Scan for the cell matching the given text and deliver its [x, y] coordinate at center. 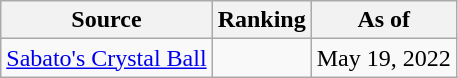
May 19, 2022 [384, 58]
Ranking [262, 20]
As of [384, 20]
Source [106, 20]
Sabato's Crystal Ball [106, 58]
